Capture the cell that displays the provided text and extract its (x, y) central coordinate. 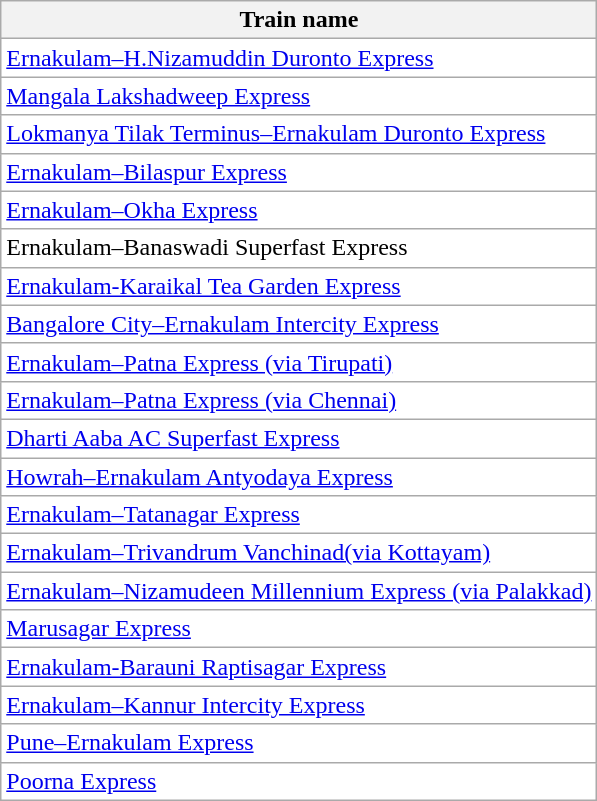
Ernakulam–Nizamudeen Millennium Express (via Palakkad) (299, 591)
Ernakulam-Karaikal Tea Garden Express (299, 286)
Ernakulam–Okha Express (299, 210)
Mangala Lakshadweep Express (299, 96)
Ernakulam–Bilaspur Express (299, 172)
Ernakulam–Banaswadi Superfast Express (299, 248)
Howrah–Ernakulam Antyodaya Express (299, 477)
Marusagar Express (299, 629)
Ernakulam-Barauni Raptisagar Express (299, 667)
Ernakulam–Patna Express (via Tirupati) (299, 362)
Ernakulam–H.Nizamuddin Duronto Express (299, 58)
Bangalore City–Ernakulam Intercity Express (299, 324)
Ernakulam–Trivandrum Vanchinad(via Kottayam) (299, 553)
Ernakulam–Patna Express (via Chennai) (299, 400)
Poorna Express (299, 781)
Lokmanya Tilak Terminus–Ernakulam Duronto Express (299, 134)
Pune–Ernakulam Express (299, 743)
Ernakulam–Tatanagar Express (299, 515)
Train name (299, 20)
Dharti Aaba AC Superfast Express (299, 438)
Ernakulam–Kannur Intercity Express (299, 705)
